Find where the given text appears and provide that cell's center as (x, y) coordinate. 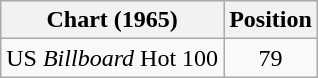
US Billboard Hot 100 (112, 58)
79 (271, 58)
Chart (1965) (112, 20)
Position (271, 20)
